Extract the [X, Y] coordinate from the center of the cell holding the provided text.  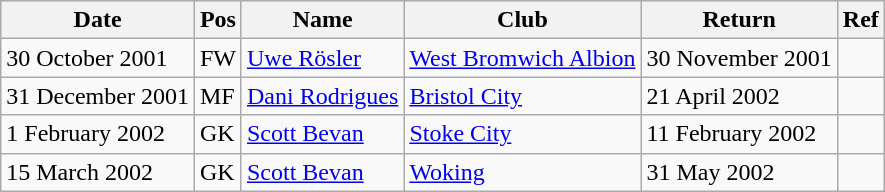
31 May 2002 [739, 172]
30 October 2001 [98, 58]
West Bromwich Albion [522, 58]
Dani Rodrigues [322, 96]
Stoke City [522, 134]
Uwe Rösler [322, 58]
30 November 2001 [739, 58]
Date [98, 20]
11 February 2002 [739, 134]
Woking [522, 172]
Pos [218, 20]
Bristol City [522, 96]
21 April 2002 [739, 96]
Ref [860, 20]
MF [218, 96]
31 December 2001 [98, 96]
15 March 2002 [98, 172]
Club [522, 20]
Name [322, 20]
1 February 2002 [98, 134]
Return [739, 20]
FW [218, 58]
